Capture the cell that displays the provided text and extract its (X, Y) central coordinate. 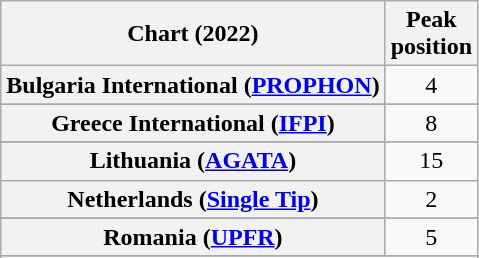
5 (431, 237)
15 (431, 161)
Greece International (IFPI) (193, 123)
Peakposition (431, 34)
8 (431, 123)
Romania (UPFR) (193, 237)
4 (431, 85)
Lithuania (AGATA) (193, 161)
2 (431, 199)
Netherlands (Single Tip) (193, 199)
Bulgaria International (PROPHON) (193, 85)
Chart (2022) (193, 34)
